Extract the (X, Y) coordinate from the center of the cell holding the provided text.  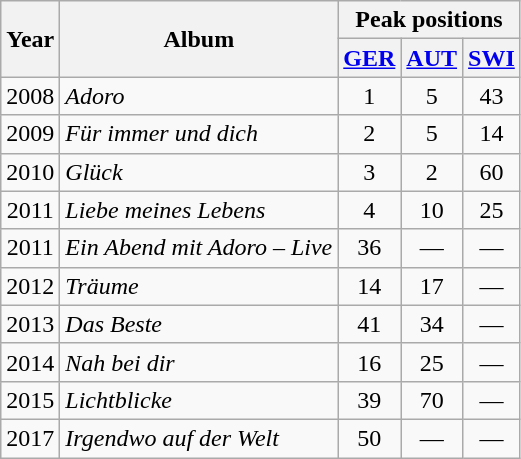
Lichtblicke (199, 400)
Das Beste (199, 324)
70 (432, 400)
50 (370, 438)
2010 (30, 172)
2013 (30, 324)
Year (30, 39)
Irgendwo auf der Welt (199, 438)
4 (370, 210)
Album (199, 39)
Adoro (199, 96)
3 (370, 172)
16 (370, 362)
Liebe meines Lebens (199, 210)
41 (370, 324)
GER (370, 58)
AUT (432, 58)
34 (432, 324)
Glück (199, 172)
2008 (30, 96)
17 (432, 286)
2015 (30, 400)
36 (370, 248)
1 (370, 96)
Ein Abend mit Adoro – Live (199, 248)
43 (492, 96)
2009 (30, 134)
10 (432, 210)
Träume (199, 286)
2012 (30, 286)
60 (492, 172)
Nah bei dir (199, 362)
39 (370, 400)
Peak positions (430, 20)
Für immer und dich (199, 134)
2014 (30, 362)
2017 (30, 438)
SWI (492, 58)
